For the text-containing cell, return its midpoint in [X, Y] coordinate format. 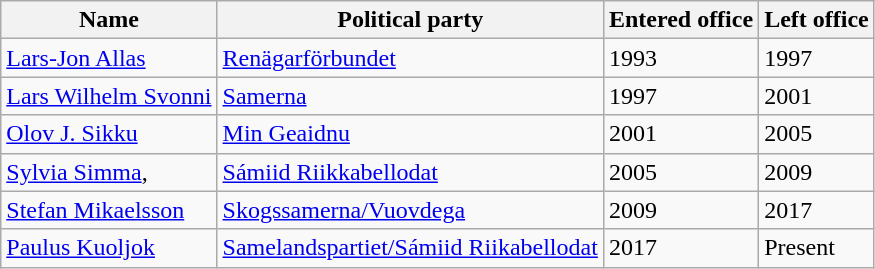
Samelandspartiet/Sámiid Riikabellodat [410, 248]
Skogssamerna/Vuovdega [410, 210]
Left office [817, 20]
Lars-Jon Allas [109, 58]
Paulus Kuoljok [109, 248]
Lars Wilhelm Svonni [109, 96]
Political party [410, 20]
Olov J. Sikku [109, 134]
Entered office [680, 20]
Stefan Mikaelsson [109, 210]
Sylvia Simma, [109, 172]
Name [109, 20]
1993 [680, 58]
Samerna [410, 96]
Sámiid Riikkabellodat [410, 172]
Renägarförbundet [410, 58]
Min Geaidnu [410, 134]
Present [817, 248]
